Return (X, Y) of the center of cell containing provided text 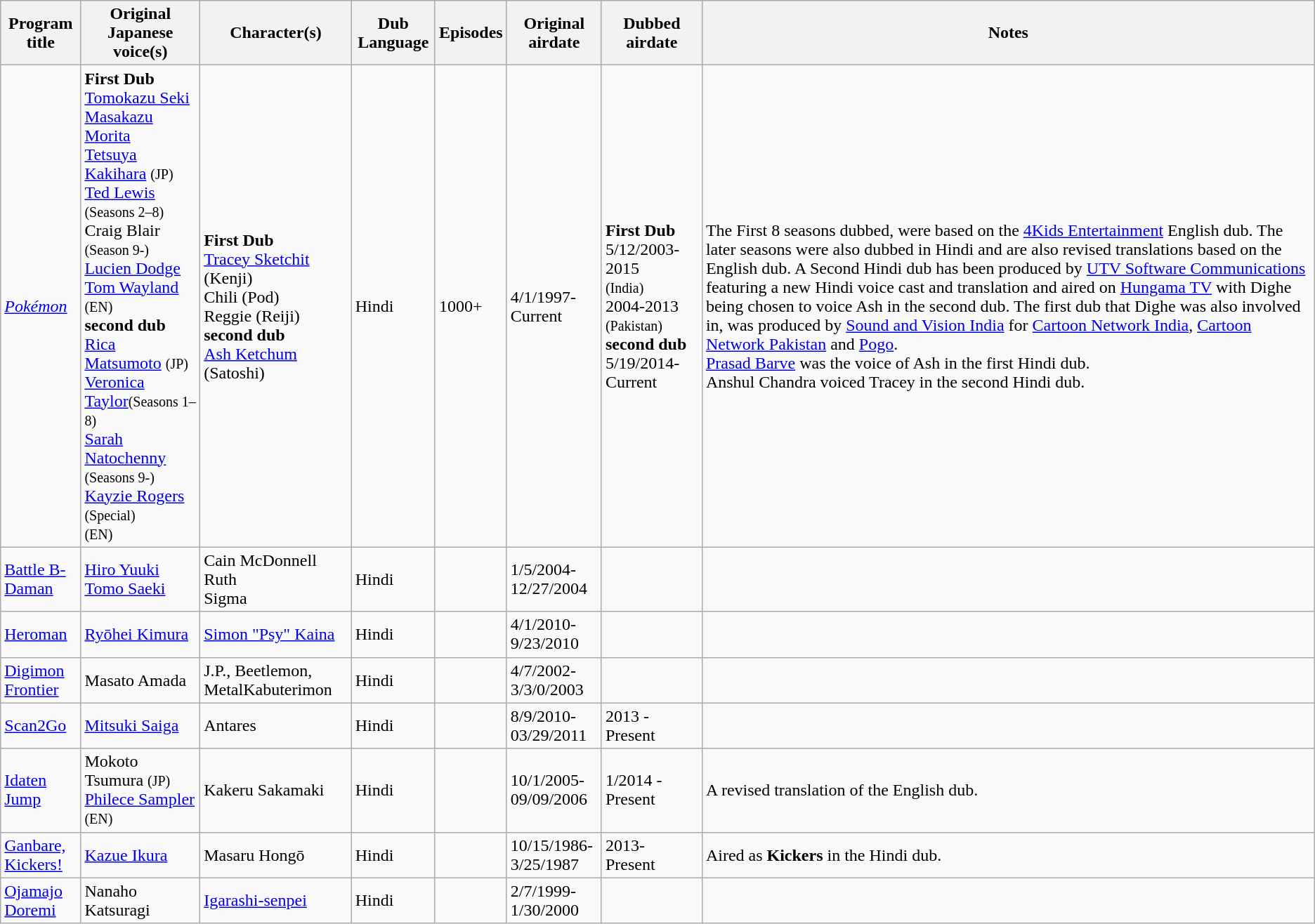
Dubbed airdate (652, 33)
Episodes (471, 33)
A revised translation of the English dub. (1008, 791)
2013-Present (652, 855)
1/2014 - Present (652, 791)
Nanaho Katsuragi (140, 900)
Masato Amada (140, 680)
J.P., Beetlemon, MetalKabuterimon (276, 680)
8/9/2010- 03/29/2011 (554, 726)
Mitsuki Saiga (140, 726)
Digimon Frontier (41, 680)
Character(s) (276, 33)
Simon "Psy" Kaina (276, 635)
2013 - Present (652, 726)
10/1/2005- 09/09/2006 (554, 791)
4/1/2010-9/23/2010 (554, 635)
Ojamajo Doremi (41, 900)
Dub Language (393, 33)
Mokoto Tsumura (JP) Philece Sampler (EN) (140, 791)
10/15/1986-3/25/1987 (554, 855)
1000+ (471, 306)
2/7/1999-1/30/2000 (554, 900)
Notes (1008, 33)
Battle B-Daman (41, 579)
Kakeru Sakamaki (276, 791)
Program title (41, 33)
Aired as Kickers in the Hindi dub. (1008, 855)
Heroman (41, 635)
Cain McDonnell RuthSigma (276, 579)
1/5/2004-12/27/2004 (554, 579)
Igarashi-senpei (276, 900)
4/7/2002-3/3/0/2003 (554, 680)
Idaten Jump (41, 791)
Masaru Hongō (276, 855)
Pokémon (41, 306)
First Dub 5/12/2003-2015(India)2004-2013(Pakistan) second dub 5/19/2014-Current (652, 306)
Hiro YuukiTomo Saeki (140, 579)
Kazue Ikura (140, 855)
Original airdate (554, 33)
4/1/1997-Current (554, 306)
Antares (276, 726)
Scan2Go (41, 726)
Ryōhei Kimura (140, 635)
First Dub Tracey Sketchit (Kenji) Chili (Pod) Reggie (Reiji) second dub Ash Ketchum (Satoshi) (276, 306)
Original Japanese voice(s) (140, 33)
Ganbare, Kickers! (41, 855)
